Capture the cell that displays the provided text and extract its [X, Y] central coordinate. 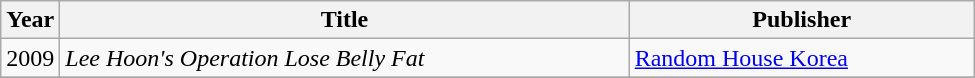
Year [30, 20]
Random House Korea [802, 58]
2009 [30, 58]
Lee Hoon's Operation Lose Belly Fat [344, 58]
Title [344, 20]
Publisher [802, 20]
